Search for the cell housing the specified text and yield its (x, y) center coordinate. 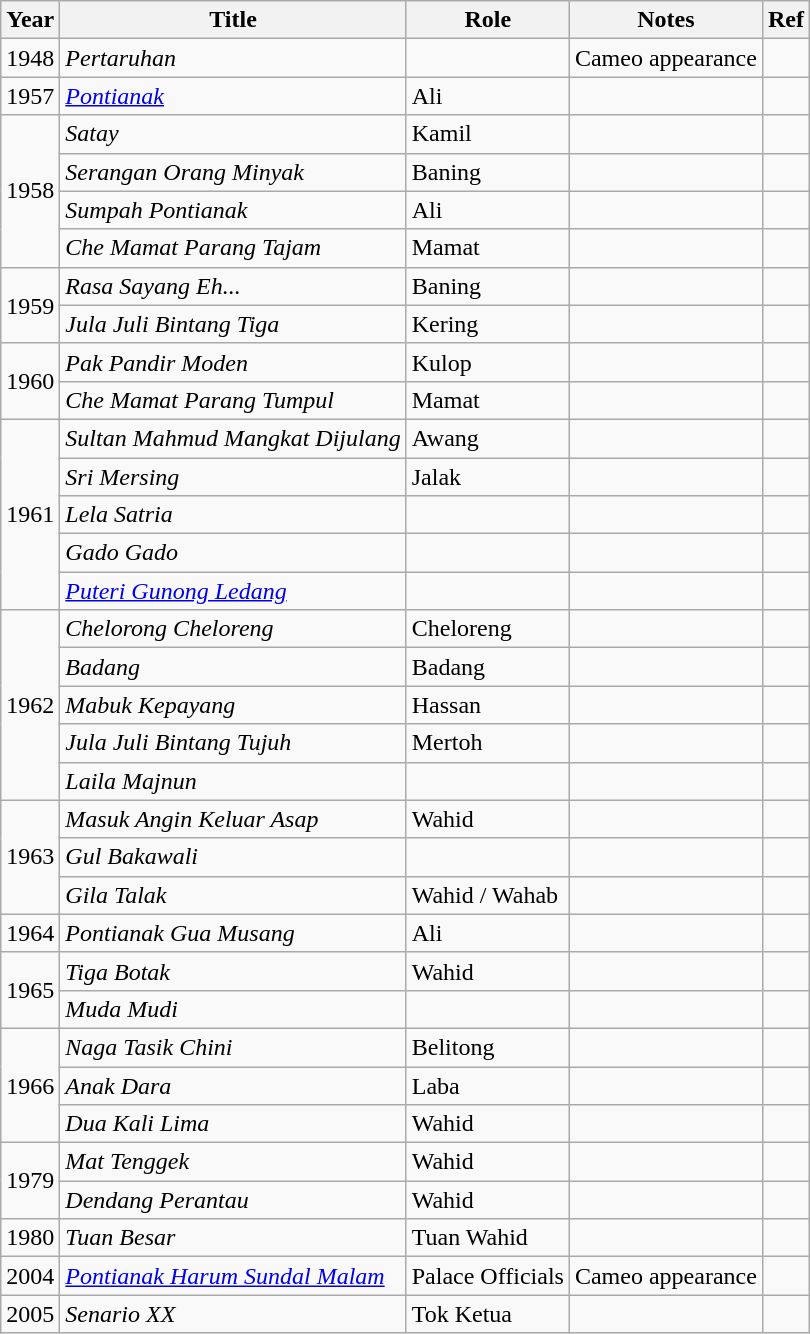
1962 (30, 705)
1959 (30, 305)
Cheloreng (488, 629)
2005 (30, 1314)
Laila Majnun (233, 781)
Hassan (488, 705)
Belitong (488, 1047)
Mat Tenggek (233, 1162)
Puteri Gunong Ledang (233, 591)
Che Mamat Parang Tumpul (233, 400)
1948 (30, 58)
Role (488, 20)
Pontianak Gua Musang (233, 933)
Sultan Mahmud Mangkat Dijulang (233, 438)
Gila Talak (233, 895)
1966 (30, 1085)
1958 (30, 191)
Mertoh (488, 743)
Pontianak Harum Sundal Malam (233, 1276)
Lela Satria (233, 515)
1980 (30, 1238)
1965 (30, 990)
Tok Ketua (488, 1314)
Sri Mersing (233, 477)
Chelorong Cheloreng (233, 629)
Dendang Perantau (233, 1200)
Muda Mudi (233, 1009)
Ref (786, 20)
Rasa Sayang Eh... (233, 286)
1963 (30, 857)
Pertaruhan (233, 58)
Jula Juli Bintang Tiga (233, 324)
Kering (488, 324)
Satay (233, 134)
Dua Kali Lima (233, 1124)
Anak Dara (233, 1085)
Gado Gado (233, 553)
Palace Officials (488, 1276)
Laba (488, 1085)
Gul Bakawali (233, 857)
Title (233, 20)
1960 (30, 381)
Year (30, 20)
1957 (30, 96)
Serangan Orang Minyak (233, 172)
Mabuk Kepayang (233, 705)
Jalak (488, 477)
Jula Juli Bintang Tujuh (233, 743)
Tiga Botak (233, 971)
Kamil (488, 134)
Tuan Wahid (488, 1238)
1964 (30, 933)
Senario XX (233, 1314)
Sumpah Pontianak (233, 210)
Naga Tasik Chini (233, 1047)
Awang (488, 438)
Kulop (488, 362)
Pak Pandir Moden (233, 362)
2004 (30, 1276)
1979 (30, 1181)
Notes (666, 20)
Pontianak (233, 96)
Masuk Angin Keluar Asap (233, 819)
Wahid / Wahab (488, 895)
Tuan Besar (233, 1238)
1961 (30, 514)
Che Mamat Parang Tajam (233, 248)
